Determine the (X, Y) coordinate at the center of the cell enclosing the given text.  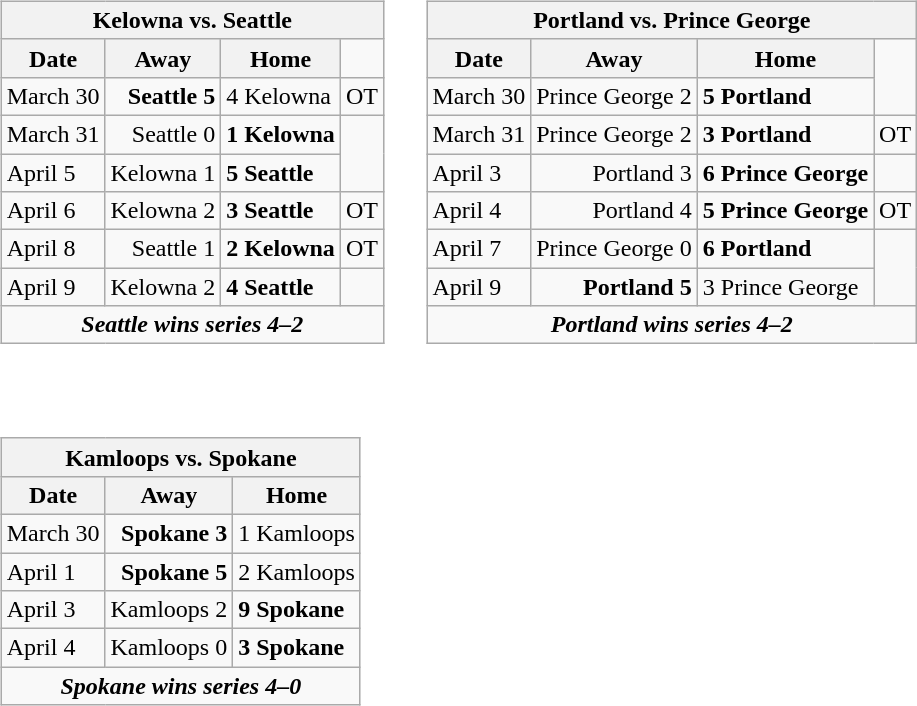
6 Portland (785, 249)
Portland wins series 4–2 (672, 325)
Seattle wins series 4–2 (192, 325)
4 Kelowna (281, 96)
4 Seattle (281, 287)
Spokane 5 (169, 571)
Kelowna 1 (163, 173)
Kamloops vs. Spokane (180, 457)
5 Prince George (785, 211)
Kelowna vs. Seattle (192, 20)
April 1 (53, 571)
6 Prince George (785, 173)
Seattle 0 (163, 134)
3 Spokane (297, 648)
1 Kelowna (281, 134)
2 Kelowna (281, 249)
5 Seattle (281, 173)
9 Spokane (297, 610)
2 Kamloops (297, 571)
April 8 (53, 249)
Portland 4 (614, 211)
Spokane 3 (169, 533)
3 Prince George (785, 287)
Spokane wins series 4–0 (180, 686)
Seattle 5 (163, 96)
April 6 (53, 211)
5 Portland (785, 96)
1 Kamloops (297, 533)
April 7 (479, 249)
Kamloops 0 (169, 648)
April 5 (53, 173)
Portland vs. Prince George (672, 20)
Prince George 0 (614, 249)
3 Portland (785, 134)
Seattle 1 (163, 249)
Portland 5 (614, 287)
Kamloops 2 (169, 610)
3 Seattle (281, 211)
Portland 3 (614, 173)
